Provide the (X, Y) coordinate of the cell's center where the given text is located.  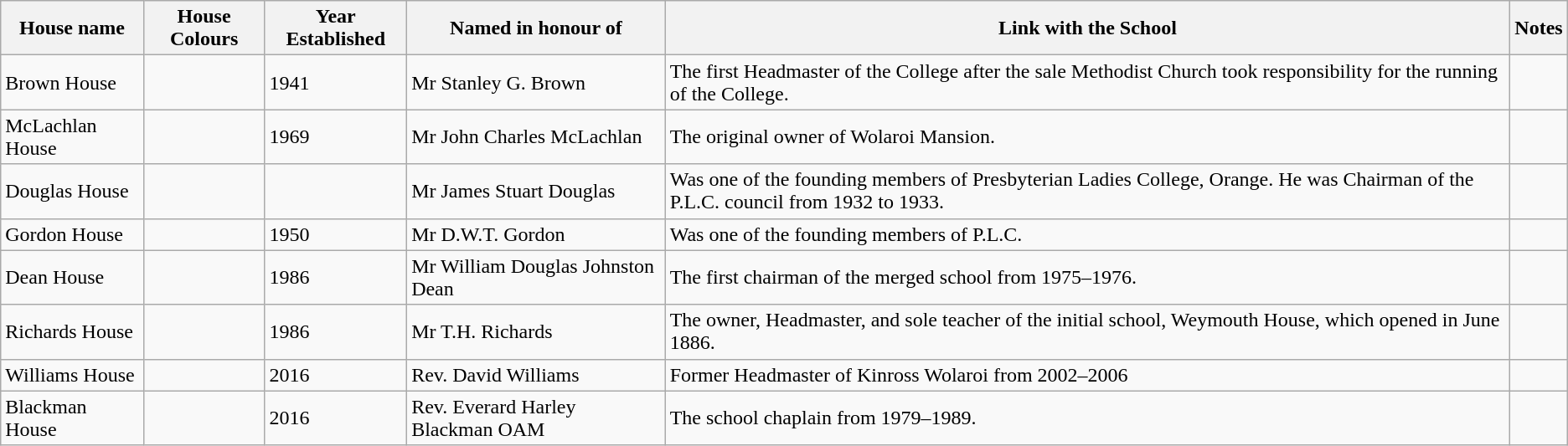
1969 (336, 137)
Rev. Everard Harley Blackman OAM (536, 418)
Richards House (72, 331)
Notes (1539, 28)
Gordon House (72, 234)
The school chaplain from 1979–1989. (1087, 418)
Was one of the founding members of Presbyterian Ladies College, Orange. He was Chairman of the P.L.C. council from 1932 to 1933. (1087, 191)
Mr William Douglas Johnston Dean (536, 278)
The owner, Headmaster, and sole teacher of the initial school, Weymouth House, which opened in June 1886. (1087, 331)
Named in honour of (536, 28)
Link with the School (1087, 28)
Douglas House (72, 191)
The first chairman of the merged school from 1975–1976. (1087, 278)
Brown House (72, 82)
McLachlan House (72, 137)
Former Headmaster of Kinross Wolaroi from 2002–2006 (1087, 375)
Was one of the founding members of P.L.C. (1087, 234)
Dean House (72, 278)
1950 (336, 234)
Mr Stanley G. Brown (536, 82)
The original owner of Wolaroi Mansion. (1087, 137)
Williams House (72, 375)
Mr T.H. Richards (536, 331)
House name (72, 28)
The first Headmaster of the College after the sale Methodist Church took responsibility for the running of the College. (1087, 82)
Rev. David Williams (536, 375)
Mr John Charles McLachlan (536, 137)
Mr James Stuart Douglas (536, 191)
Mr D.W.T. Gordon (536, 234)
Year Established (336, 28)
Blackman House (72, 418)
House Colours (204, 28)
1941 (336, 82)
